Return the (x, y) coordinate for the center point of the cell that contains the specified text.  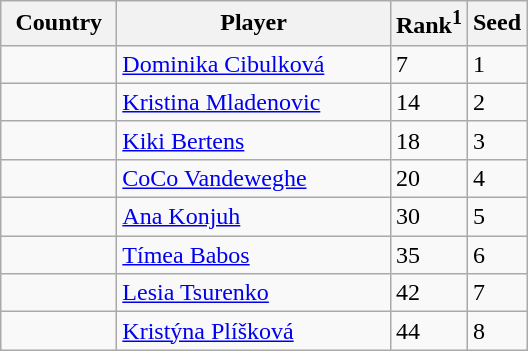
14 (428, 102)
Ana Konjuh (254, 217)
8 (496, 331)
Player (254, 24)
18 (428, 140)
44 (428, 331)
30 (428, 217)
Tímea Babos (254, 255)
Kiki Bertens (254, 140)
35 (428, 255)
42 (428, 293)
20 (428, 178)
Seed (496, 24)
Kristýna Plíšková (254, 331)
3 (496, 140)
2 (496, 102)
1 (496, 64)
CoCo Vandeweghe (254, 178)
5 (496, 217)
Country (59, 24)
Rank1 (428, 24)
Lesia Tsurenko (254, 293)
4 (496, 178)
6 (496, 255)
Dominika Cibulková (254, 64)
Kristina Mladenovic (254, 102)
